From the cell containing the given text, extract its center point as [X, Y] coordinate. 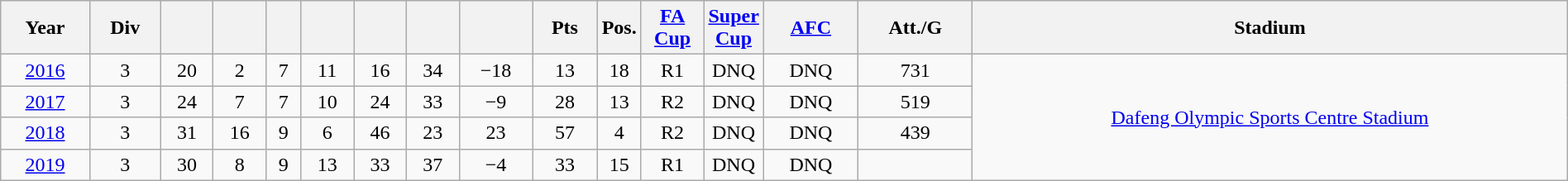
46 [380, 133]
−9 [496, 102]
Super Cup [734, 28]
FA Cup [672, 28]
15 [619, 164]
30 [187, 164]
519 [915, 102]
34 [433, 70]
−18 [496, 70]
439 [915, 133]
37 [433, 164]
2 [240, 70]
20 [187, 70]
Pos. [619, 28]
31 [187, 133]
18 [619, 70]
2017 [45, 102]
6 [327, 133]
Div [125, 28]
2019 [45, 164]
28 [565, 102]
731 [915, 70]
4 [619, 133]
57 [565, 133]
2018 [45, 133]
Stadium [1270, 28]
Att./G [915, 28]
AFC [810, 28]
10 [327, 102]
11 [327, 70]
2016 [45, 70]
Pts [565, 28]
8 [240, 164]
Year [45, 28]
−4 [496, 164]
Dafeng Olympic Sports Centre Stadium [1270, 117]
